Locate the cell with the specified text and output its [x, y] center coordinate. 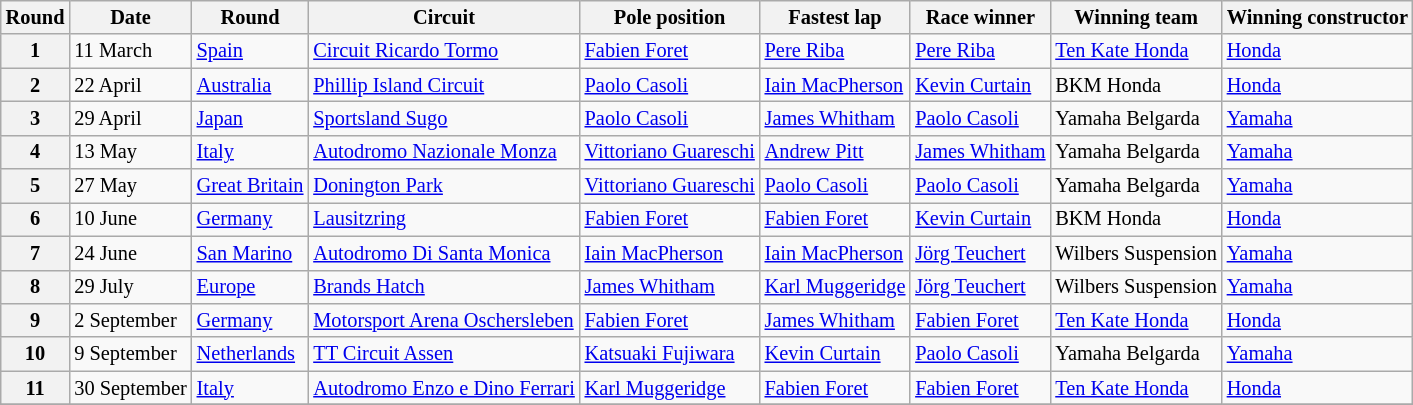
2 [36, 85]
Phillip Island Circuit [444, 85]
Great Britain [250, 186]
Winning constructor [1318, 17]
4 [36, 152]
24 June [130, 253]
7 [36, 253]
30 September [130, 388]
3 [36, 118]
Australia [250, 85]
9 September [130, 354]
Motorsport Arena Oschersleben [444, 320]
Autodromo Di Santa Monica [444, 253]
10 June [130, 219]
Europe [250, 287]
Autodromo Nazionale Monza [444, 152]
Winning team [1136, 17]
Lausitzring [444, 219]
11 March [130, 51]
29 April [130, 118]
Race winner [980, 17]
8 [36, 287]
29 July [130, 287]
Andrew Pitt [836, 152]
13 May [130, 152]
Date [130, 17]
11 [36, 388]
Autodromo Enzo e Dino Ferrari [444, 388]
Fastest lap [836, 17]
6 [36, 219]
5 [36, 186]
San Marino [250, 253]
Brands Hatch [444, 287]
Circuit Ricardo Tormo [444, 51]
27 May [130, 186]
10 [36, 354]
Pole position [670, 17]
Japan [250, 118]
Katsuaki Fujiwara [670, 354]
Netherlands [250, 354]
Circuit [444, 17]
Spain [250, 51]
Sportsland Sugo [444, 118]
Donington Park [444, 186]
22 April [130, 85]
1 [36, 51]
TT Circuit Assen [444, 354]
9 [36, 320]
2 September [130, 320]
